Provide the (x, y) coordinate of the cell's center where the given text is located.  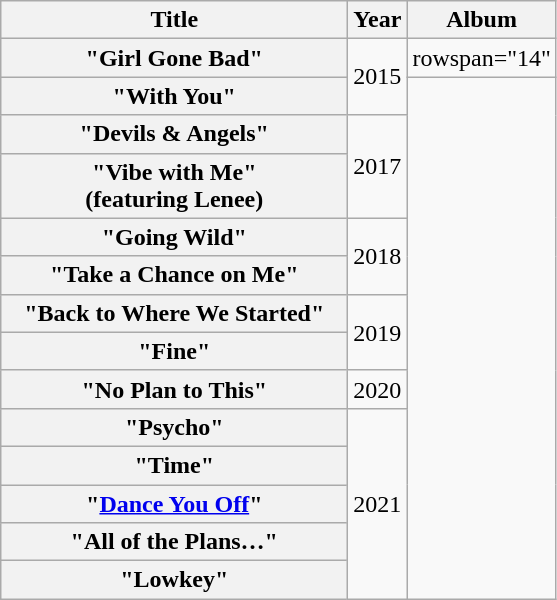
"Dance You Off" (174, 503)
2018 (378, 256)
"Time" (174, 465)
Album (482, 20)
rowspan="14" (482, 58)
2017 (378, 166)
"Vibe with Me"(featuring Lenee) (174, 186)
"All of the Plans…" (174, 542)
"Take a Chance on Me" (174, 275)
"Girl Gone Bad" (174, 58)
"Fine" (174, 351)
2020 (378, 389)
"With You" (174, 96)
2015 (378, 77)
Year (378, 20)
"Psycho" (174, 427)
2021 (378, 503)
"Going Wild" (174, 237)
2019 (378, 332)
"Lowkey" (174, 580)
Title (174, 20)
"Back to Where We Started" (174, 313)
"No Plan to This" (174, 389)
"Devils & Angels" (174, 134)
